Pinpoint the cell where the given text exists, returning its [x, y] midpoint coordinate. 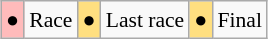
Last race [146, 20]
Race [50, 20]
Final [240, 20]
